Determine the (X, Y) coordinate at the center of the cell enclosing the given text.  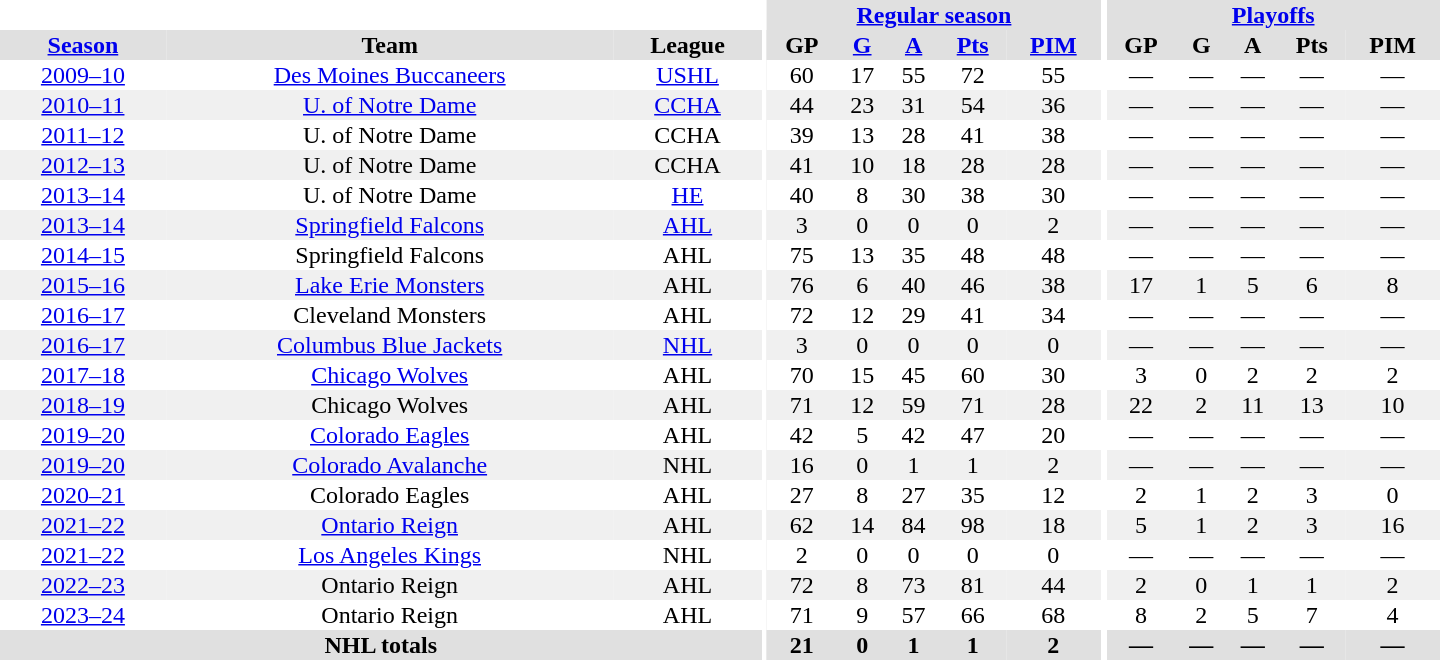
2018–19 (83, 405)
39 (802, 135)
Los Angeles Kings (390, 555)
54 (972, 105)
22 (1140, 405)
Regular season (934, 15)
15 (862, 375)
68 (1054, 615)
59 (914, 405)
20 (1054, 435)
Columbus Blue Jackets (390, 345)
League (688, 45)
2020–21 (83, 495)
7 (1312, 615)
14 (862, 525)
70 (802, 375)
2010–11 (83, 105)
Des Moines Buccaneers (390, 75)
Playoffs (1273, 15)
84 (914, 525)
2012–13 (83, 165)
2015–16 (83, 285)
2017–18 (83, 375)
47 (972, 435)
66 (972, 615)
11 (1252, 405)
NHL totals (381, 645)
2014–15 (83, 255)
34 (1054, 315)
76 (802, 285)
73 (914, 585)
46 (972, 285)
36 (1054, 105)
Lake Erie Monsters (390, 285)
81 (972, 585)
2009–10 (83, 75)
USHL (688, 75)
2023–24 (83, 615)
Colorado Avalanche (390, 465)
31 (914, 105)
21 (802, 645)
2022–23 (83, 585)
45 (914, 375)
29 (914, 315)
75 (802, 255)
Season (83, 45)
4 (1392, 615)
57 (914, 615)
23 (862, 105)
2011–12 (83, 135)
HE (688, 195)
62 (802, 525)
Team (390, 45)
9 (862, 615)
Cleveland Monsters (390, 315)
98 (972, 525)
